For the text-containing cell, return its midpoint in (x, y) coordinate format. 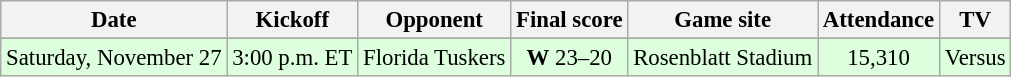
TV (974, 20)
Opponent (434, 20)
Kickoff (292, 20)
Versus (974, 58)
Game site (723, 20)
15,310 (879, 58)
Final score (570, 20)
3:00 p.m. ET (292, 58)
Rosenblatt Stadium (723, 58)
Saturday, November 27 (114, 58)
W 23–20 (570, 58)
Date (114, 20)
Attendance (879, 20)
Florida Tuskers (434, 58)
